Pinpoint the cell where the given text exists, returning its [X, Y] midpoint coordinate. 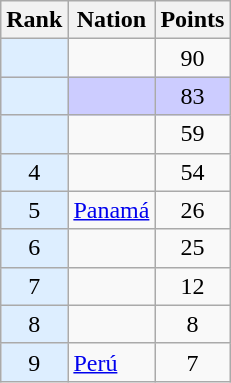
59 [192, 134]
25 [192, 248]
26 [192, 210]
90 [192, 58]
Points [192, 20]
Perú [112, 362]
54 [192, 172]
12 [192, 286]
5 [34, 210]
6 [34, 248]
Rank [34, 20]
9 [34, 362]
Panamá [112, 210]
4 [34, 172]
Nation [112, 20]
83 [192, 96]
